Provide the [x, y] coordinate of the cell's center where the given text is located.  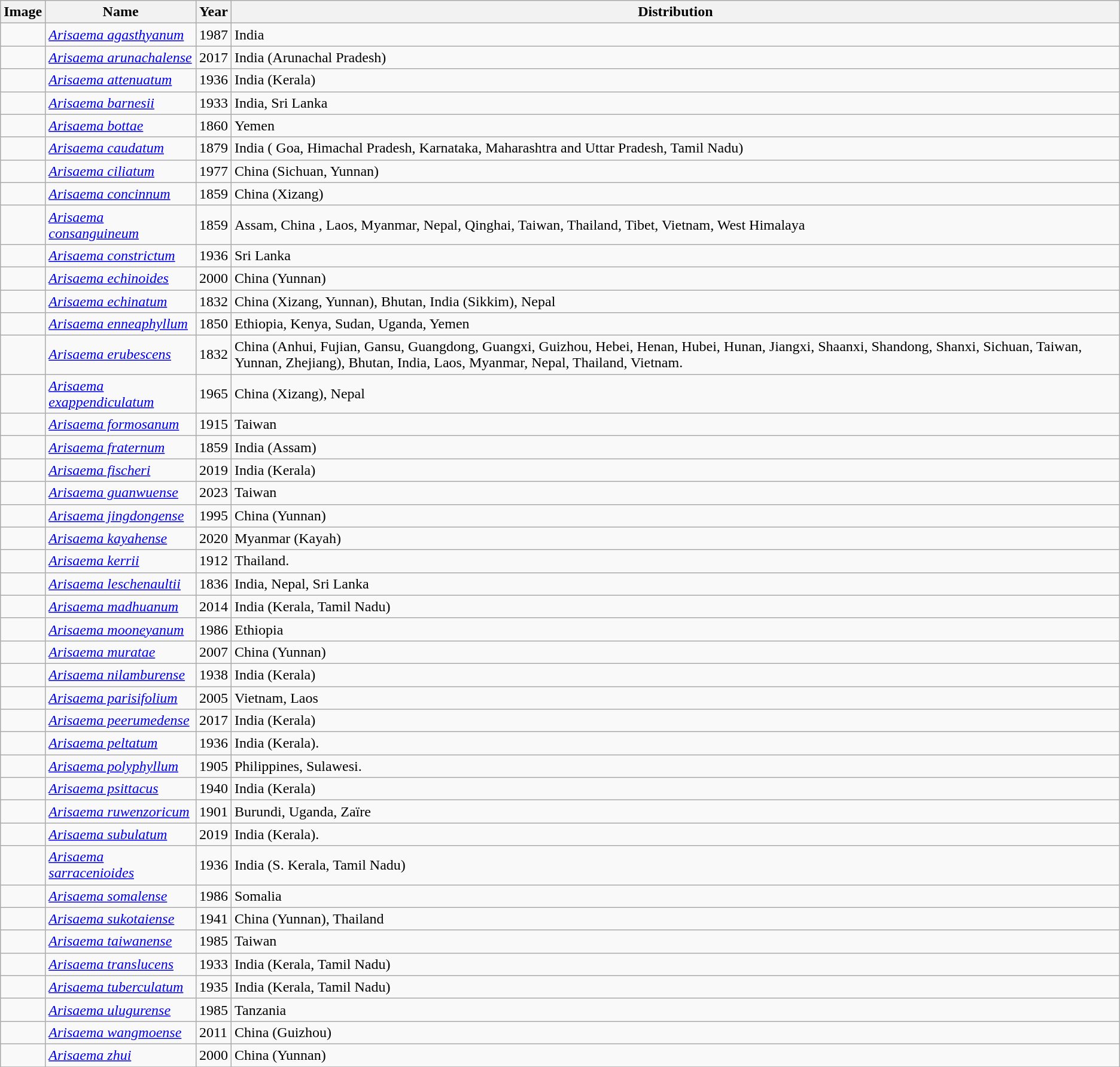
2005 [213, 698]
2023 [213, 493]
India, Nepal, Sri Lanka [675, 584]
1940 [213, 789]
Arisaema ruwenzoricum [121, 812]
Yemen [675, 126]
1938 [213, 675]
Arisaema echinoides [121, 278]
1905 [213, 766]
Arisaema formosanum [121, 425]
1915 [213, 425]
Arisaema wangmoense [121, 1032]
Arisaema zhui [121, 1055]
Arisaema constrictum [121, 255]
Myanmar (Kayah) [675, 538]
2014 [213, 606]
Arisaema agasthyanum [121, 35]
Arisaema translucens [121, 964]
Arisaema guanwuense [121, 493]
1941 [213, 919]
1965 [213, 394]
2020 [213, 538]
Year [213, 12]
1901 [213, 812]
China (Xizang) [675, 194]
Arisaema kerrii [121, 561]
Arisaema kayahense [121, 538]
1987 [213, 35]
Ethiopia, Kenya, Sudan, Uganda, Yemen [675, 324]
Arisaema exappendiculatum [121, 394]
Arisaema ciliatum [121, 171]
2007 [213, 652]
1912 [213, 561]
China (Sichuan, Yunnan) [675, 171]
Arisaema tuberculatum [121, 987]
Arisaema peltatum [121, 743]
Arisaema somalense [121, 896]
Arisaema bottae [121, 126]
Image [23, 12]
Arisaema peerumedense [121, 721]
India ( Goa, Himachal Pradesh, Karnataka, Maharashtra and Uttar Pradesh, Tamil Nadu) [675, 148]
Arisaema barnesii [121, 103]
Tanzania [675, 1010]
Somalia [675, 896]
Arisaema ulugurense [121, 1010]
China (Guizhou) [675, 1032]
Arisaema attenuatum [121, 80]
Arisaema parisifolium [121, 698]
Philippines, Sulawesi. [675, 766]
China (Xizang), Nepal [675, 394]
Arisaema nilamburense [121, 675]
China (Yunnan), Thailand [675, 919]
Arisaema enneaphyllum [121, 324]
Arisaema consanguineum [121, 225]
Arisaema muratae [121, 652]
1977 [213, 171]
2011 [213, 1032]
1879 [213, 148]
Arisaema erubescens [121, 355]
Arisaema psittacus [121, 789]
Arisaema madhuanum [121, 606]
1860 [213, 126]
Arisaema polyphyllum [121, 766]
India [675, 35]
Distribution [675, 12]
Assam, China , Laos, Myanmar, Nepal, Qinghai, Taiwan, Thailand, Tibet, Vietnam, West Himalaya [675, 225]
Sri Lanka [675, 255]
India (Arunachal Pradesh) [675, 57]
Name [121, 12]
Burundi, Uganda, Zaïre [675, 812]
Arisaema subulatum [121, 834]
Arisaema arunachalense [121, 57]
1850 [213, 324]
Arisaema sukotaiense [121, 919]
China (Xizang, Yunnan), Bhutan, India (Sikkim), Nepal [675, 301]
Arisaema leschenaultii [121, 584]
Arisaema sarracenioides [121, 865]
Thailand. [675, 561]
Ethiopia [675, 629]
1836 [213, 584]
Arisaema concinnum [121, 194]
Arisaema jingdongense [121, 516]
Vietnam, Laos [675, 698]
India (Assam) [675, 447]
1935 [213, 987]
Arisaema echinatum [121, 301]
India, Sri Lanka [675, 103]
Arisaema taiwanense [121, 941]
Arisaema caudatum [121, 148]
India (S. Kerala, Tamil Nadu) [675, 865]
Arisaema mooneyanum [121, 629]
Arisaema fischeri [121, 470]
Arisaema fraternum [121, 447]
1995 [213, 516]
